Pinpoint the cell where the given text exists, returning its (x, y) midpoint coordinate. 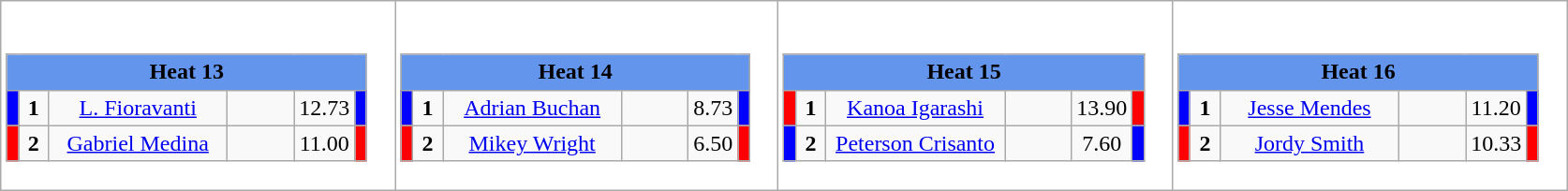
Heat 16 (1358, 72)
8.73 (714, 108)
Heat 15 (964, 72)
7.60 (1102, 143)
Heat 16 1 Jesse Mendes 11.20 2 Jordy Smith 10.33 (1369, 95)
Kanoa Igarashi (916, 108)
6.50 (714, 143)
Mikey Wright (532, 143)
Peterson Crisanto (916, 143)
11.00 (324, 143)
L. Fioravanti (139, 108)
Heat 13 (186, 72)
Heat 15 1 Kanoa Igarashi 13.90 2 Peterson Crisanto 7.60 (976, 95)
13.90 (1102, 108)
Gabriel Medina (139, 143)
Jesse Mendes (1309, 108)
12.73 (324, 108)
10.33 (1497, 143)
Heat 14 (575, 72)
Adrian Buchan (532, 108)
Heat 14 1 Adrian Buchan 8.73 2 Mikey Wright 6.50 (586, 95)
Jordy Smith (1309, 143)
11.20 (1497, 108)
Heat 13 1 L. Fioravanti 12.73 2 Gabriel Medina 11.00 (199, 95)
